Extract the (x, y) coordinate from the center of the cell holding the provided text.  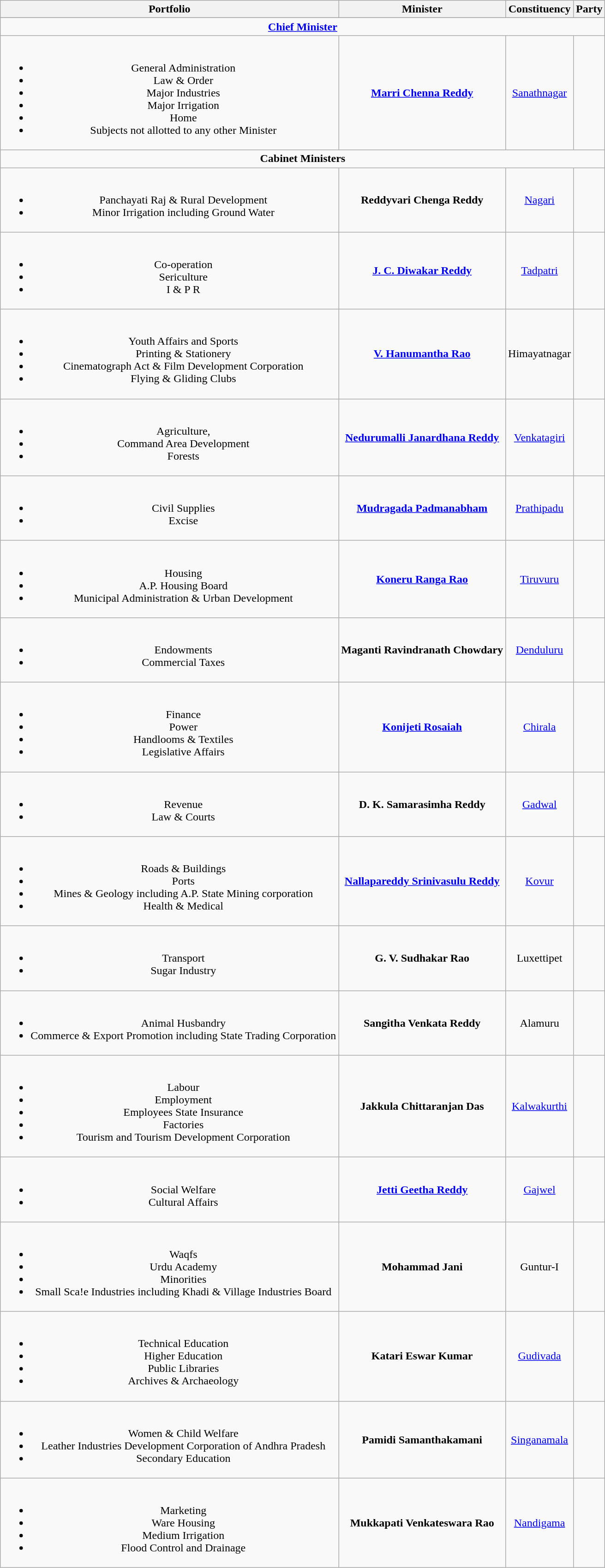
Jakkula Chittaranjan Das (422, 1107)
RevenueLaw & Courts (170, 804)
Denduluru (540, 650)
Nallapareddy Srinivasulu Reddy (422, 881)
Kalwakurthi (540, 1107)
Mudragada Padmanabham (422, 508)
Marri Chenna Reddy (422, 93)
Cabinet Ministers (303, 159)
Chirala (540, 727)
Co-operationSericultureI & P R (170, 270)
Kovur (540, 881)
Sangitha Venkata Reddy (422, 1023)
J. C. Diwakar Reddy (422, 270)
Venkatagiri (540, 437)
Minister (422, 9)
MarketingWare HousingMedium IrrigationFlood Control and Drainage (170, 1523)
Gudivada (540, 1356)
LabourEmploymentEmployees State InsuranceFactoriesTourism and Tourism Development Corporation (170, 1107)
Konijeti Rosaiah (422, 727)
Women & Child WelfareLeather Industries Development Corporation of Andhra PradeshSecondary Education (170, 1440)
HousingA.P. Housing BoardMunicipal Administration & Urban Development (170, 579)
Nagari (540, 200)
Himayatnagar (540, 354)
Panchayati Raj & Rural DevelopmentMinor Irrigation including Ground Water (170, 200)
TransportSugar Industry (170, 958)
Tiruvuru (540, 579)
FinancePowerHandlooms & TextilesLegislative Affairs (170, 727)
EndowmentsCommercial Taxes (170, 650)
Portfolio (170, 9)
Sanathnagar (540, 93)
Nandigama (540, 1523)
Jetti Geetha Reddy (422, 1190)
Roads & BuildingsPortsMines & Geology including A.P. State Mining corporationHealth & Medical (170, 881)
Katari Eswar Kumar (422, 1356)
WaqfsUrdu AcademyMinoritiesSmall Sca!e Industries including Khadi & Village Industries Board (170, 1267)
Singanamala (540, 1440)
Pamidi Samanthakamani (422, 1440)
Mukkapati Venkateswara Rao (422, 1523)
Civil SuppliesExcise (170, 508)
Party (589, 9)
Prathipadu (540, 508)
Mohammad Jani (422, 1267)
Constituency (540, 9)
Guntur-I (540, 1267)
Maganti Ravindranath Chowdary (422, 650)
Koneru Ranga Rao (422, 579)
Social WelfareCultural Affairs (170, 1190)
G. V. Sudhakar Rao (422, 958)
V. Hanumantha Rao (422, 354)
Alamuru (540, 1023)
D. K. Samarasimha Reddy (422, 804)
Reddyvari Chenga Reddy (422, 200)
Gadwal (540, 804)
Tadpatri (540, 270)
Animal HusbandryCommerce & Export Promotion including State Trading Corporation (170, 1023)
Chief Minister (303, 27)
Youth Affairs and SportsPrinting & StationeryCinematograph Act & Film Development CorporationFlying & Gliding Clubs (170, 354)
Agriculture,Command Area DevelopmentForests (170, 437)
Gajwel (540, 1190)
Luxettipet (540, 958)
Nedurumalli Janardhana Reddy (422, 437)
Technical EducationHigher EducationPublic LibrariesArchives & Archaeology (170, 1356)
General AdministrationLaw & OrderMajor IndustriesMajor IrrigationHomeSubjects not allotted to any other Minister (170, 93)
